Detect which cell encompasses the target text, then output its [X, Y] center coordinate. 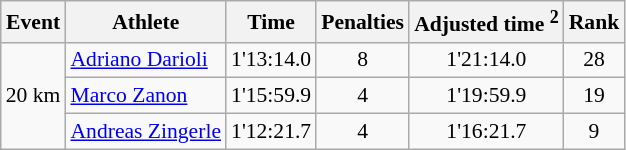
1'15:59.9 [271, 96]
Time [271, 22]
8 [362, 60]
Marco Zanon [146, 96]
Event [34, 22]
Andreas Zingerle [146, 132]
Athlete [146, 22]
1'16:21.7 [486, 132]
1'21:14.0 [486, 60]
1'19:59.9 [486, 96]
1'12:21.7 [271, 132]
9 [594, 132]
19 [594, 96]
Rank [594, 22]
28 [594, 60]
Adjusted time 2 [486, 22]
20 km [34, 96]
Penalties [362, 22]
Adriano Darioli [146, 60]
1'13:14.0 [271, 60]
